Pinpoint the cell where the given text exists, returning its (x, y) midpoint coordinate. 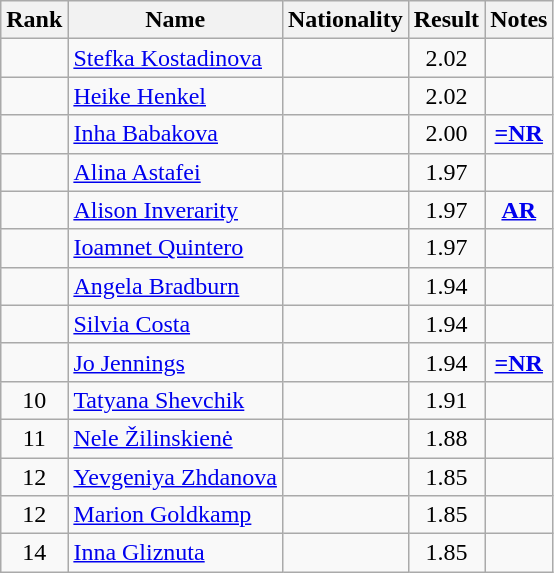
Result (446, 20)
2.00 (446, 134)
Yevgeniya Zhdanova (176, 477)
Rank (34, 20)
Inha Babakova (176, 134)
Name (176, 20)
1.88 (446, 438)
Marion Goldkamp (176, 515)
Alina Astafei (176, 172)
Tatyana Shevchik (176, 400)
Angela Bradburn (176, 286)
Notes (519, 20)
Inna Gliznuta (176, 553)
Ioamnet Quintero (176, 248)
Jo Jennings (176, 362)
Nationality (345, 20)
Heike Henkel (176, 96)
11 (34, 438)
AR (519, 210)
10 (34, 400)
Stefka Kostadinova (176, 58)
1.91 (446, 400)
Alison Inverarity (176, 210)
14 (34, 553)
Silvia Costa (176, 324)
Nele Žilinskienė (176, 438)
